Determine the (x, y) coordinate at the center of the cell enclosing the given text.  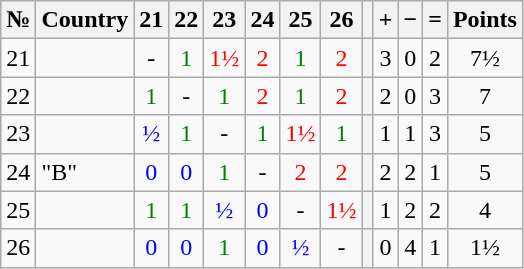
+ (386, 20)
Country (85, 20)
= (436, 20)
№ (18, 20)
− (410, 20)
7½ (484, 58)
7 (484, 96)
Points (484, 20)
"B" (85, 172)
